Output the [X, Y] coordinate of the center of the cell containing the given text.  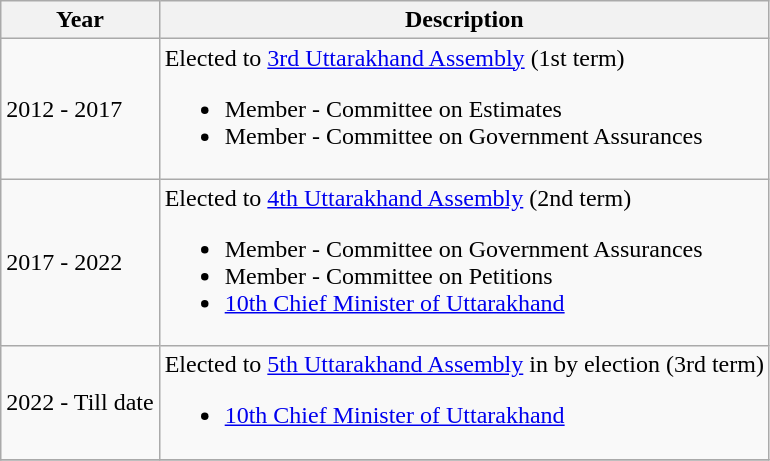
Elected to 3rd Uttarakhand Assembly (1st term)Member - Committee on Estimates Member - Committee on Government Assurances [464, 109]
Description [464, 20]
Year [80, 20]
2017 - 2022 [80, 262]
2012 - 2017 [80, 109]
Elected to 5th Uttarakhand Assembly in by election (3rd term)10th Chief Minister of Uttarakhand [464, 402]
2022 - Till date [80, 402]
